Search for the cell housing the specified text and yield its [X, Y] center coordinate. 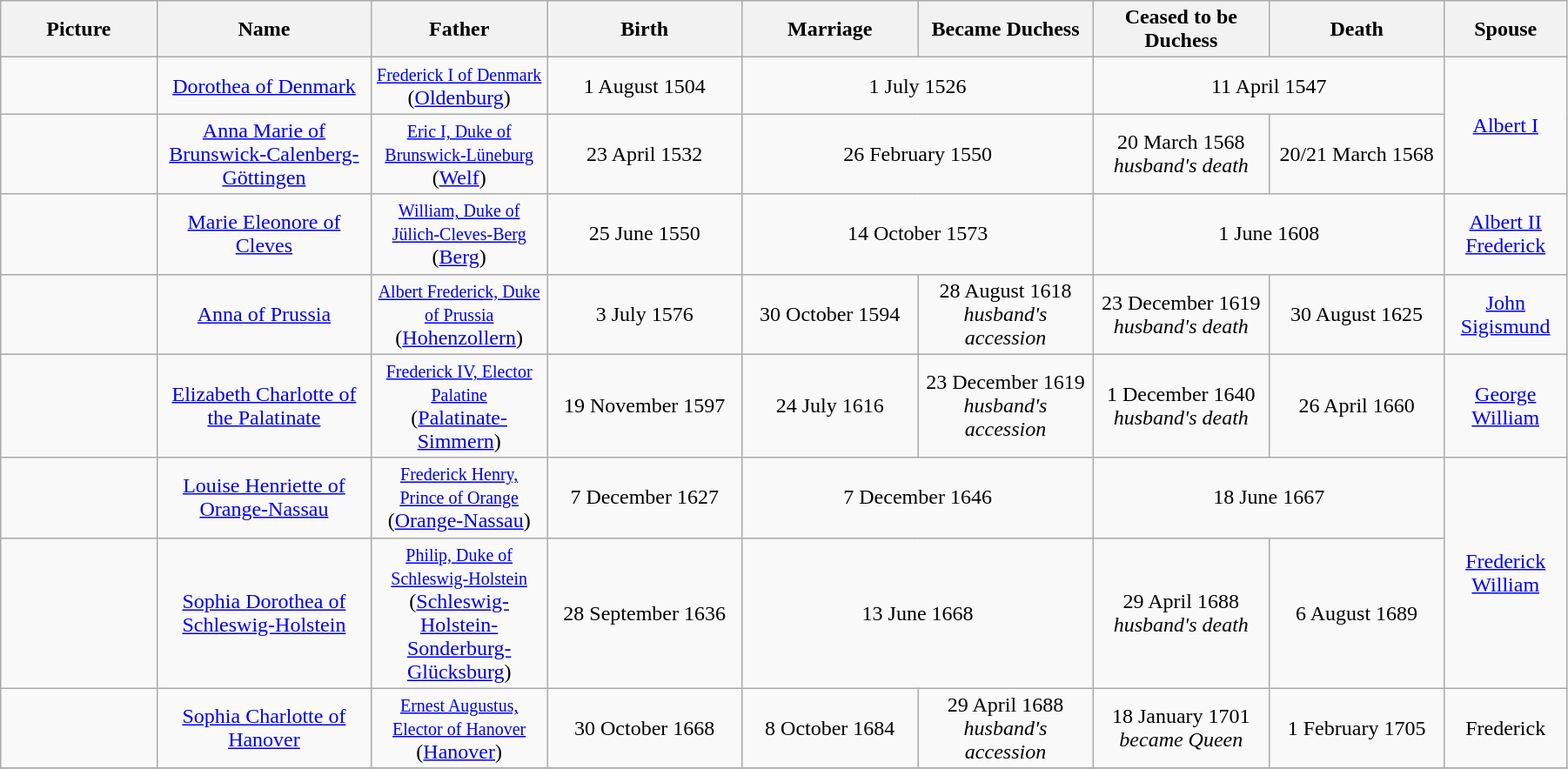
Albert I [1505, 125]
Name [265, 30]
28 September 1636 [645, 612]
1 July 1526 [918, 85]
Frederick I of Denmark (Oldenburg) [459, 85]
25 June 1550 [645, 234]
8 October 1684 [830, 728]
30 August 1625 [1357, 314]
Albert II Frederick [1505, 234]
Elizabeth Charlotte of the Palatinate [265, 405]
19 November 1597 [645, 405]
Frederick IV, Elector Palatine (Palatinate-Simmern) [459, 405]
George William [1505, 405]
Became Duchess [1006, 30]
20 March 1568husband's death [1181, 154]
13 June 1668 [918, 612]
William, Duke of Jülich-Cleves-Berg (Berg) [459, 234]
29 April 1688husband's accession [1006, 728]
Philip, Duke of Schleswig-Holstein (Schleswig-Holstein-Sonderburg-Glücksburg) [459, 612]
Father [459, 30]
Spouse [1505, 30]
Dorothea of Denmark [265, 85]
Ceased to be Duchess [1181, 30]
Ernest Augustus, Elector of Hanover (Hanover) [459, 728]
Frederick [1505, 728]
26 April 1660 [1357, 405]
7 December 1646 [918, 498]
29 April 1688husband's death [1181, 612]
1 June 1608 [1269, 234]
30 October 1668 [645, 728]
Birth [645, 30]
Anna Marie of Brunswick-Calenberg-Göttingen [265, 154]
23 December 1619husband's death [1181, 314]
6 August 1689 [1357, 612]
Death [1357, 30]
1 December 1640husband's death [1181, 405]
23 April 1532 [645, 154]
Albert Frederick, Duke of Prussia (Hohenzollern) [459, 314]
Louise Henriette of Orange-Nassau [265, 498]
1 August 1504 [645, 85]
1 February 1705 [1357, 728]
Marriage [830, 30]
Sophia Charlotte of Hanover [265, 728]
18 June 1667 [1269, 498]
Picture [78, 30]
26 February 1550 [918, 154]
Marie Eleonore of Cleves [265, 234]
Frederick Henry, Prince of Orange (Orange-Nassau) [459, 498]
24 July 1616 [830, 405]
28 August 1618husband's accession [1006, 314]
3 July 1576 [645, 314]
14 October 1573 [918, 234]
23 December 1619husband's accession [1006, 405]
Anna of Prussia [265, 314]
18 January 1701became Queen [1181, 728]
John Sigismund [1505, 314]
Sophia Dorothea of Schleswig-Holstein [265, 612]
30 October 1594 [830, 314]
20/21 March 1568 [1357, 154]
Eric I, Duke of Brunswick-Lüneburg (Welf) [459, 154]
Frederick William [1505, 572]
7 December 1627 [645, 498]
11 April 1547 [1269, 85]
